Output the [X, Y] coordinate of the center of the cell containing the given text.  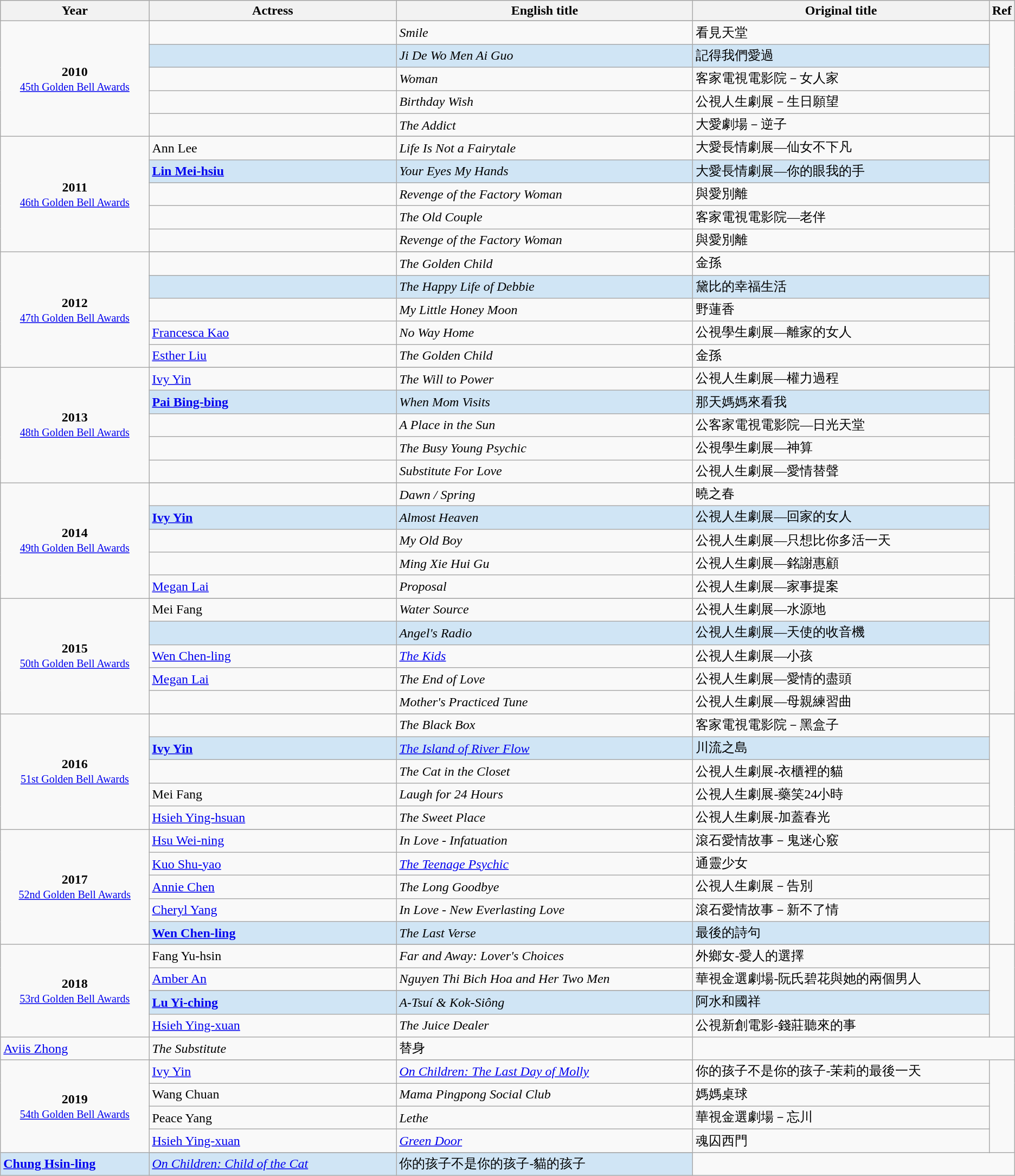
Actress [273, 11]
2011 46th Golden Bell Awards [75, 194]
你的孩子不是你的孩子-貓的孩子 [544, 1164]
Original title [841, 11]
Dawn / Spring [544, 495]
Substitute For Love [544, 472]
客家電視電影院－黑盒子 [841, 726]
Far and Away: Lover's Choices [544, 956]
公視新創電影-錢莊聽來的事 [841, 1025]
替身 [544, 1049]
外鄉女-愛人的選擇 [841, 956]
In Love - Infatuation [544, 841]
Birthday Wish [544, 102]
大愛劇場－逆子 [841, 125]
Year [75, 11]
公視人生劇展－生日願望 [841, 102]
滾石愛情故事－鬼迷心竅 [841, 841]
Aviis Zhong [75, 1049]
Woman [544, 79]
公視人生劇展—水源地 [841, 610]
The End of Love [544, 679]
Peace Yang [273, 1117]
公視人生劇展—家事提案 [841, 587]
華視金選劇場－忘川 [841, 1117]
Francesca Kao [273, 333]
Smile [544, 33]
Nguyen Thi Bich Hoa and Her Two Men [544, 980]
Laugh for 24 Hours [544, 794]
Wang Chuan [273, 1095]
Mama Pingpong Social Club [544, 1095]
華視金選劇場-阮氏碧花與她的兩個男人 [841, 980]
公視人生劇展—回家的女人 [841, 517]
The Juice Dealer [544, 1025]
The Teenage Psychic [544, 864]
The Happy Life of Debbie [544, 286]
2015 50th Golden Bell Awards [75, 656]
阿水和國祥 [841, 1002]
公視學生劇展—神算 [841, 448]
The Island of River Flow [544, 749]
On Children: Child of the Cat [273, 1164]
On Children: The Last Day of Molly [544, 1072]
The Cat in the Closet [544, 771]
Amber An [273, 980]
Fang Yu-hsin [273, 956]
Lin Mei-hsiu [273, 171]
通靈少女 [841, 864]
你的孩子不是你的孩子-茉莉的最後一天 [841, 1072]
2016 51st Golden Bell Awards [75, 771]
Ming Xie Hui Gu [544, 564]
Life Is Not a Fairytale [544, 149]
A-Tsuí & Kok-Siông [544, 1002]
Green Door [544, 1141]
公視人生劇展—母親練習曲 [841, 702]
The Will to Power [544, 379]
Almost Heaven [544, 517]
大愛長情劇展—你的眼我的手 [841, 171]
The Black Box [544, 726]
最後的詩句 [841, 933]
媽媽桌球 [841, 1095]
公視人生劇展—只想比你多活一天 [841, 540]
公視人生劇展－告別 [841, 887]
2012 47th Golden Bell Awards [75, 309]
The Long Goodbye [544, 887]
公視人生劇展-藥笑24小時 [841, 794]
Chung Hsin-ling [75, 1164]
公視人生劇展—小孩 [841, 656]
Hsu Wei-ning [273, 841]
Lethe [544, 1117]
No Way Home [544, 333]
My Old Boy [544, 540]
The Addict [544, 125]
公視人生劇展—愛情替聲 [841, 472]
2010 45th Golden Bell Awards [75, 79]
公視人生劇展—愛情的盡頭 [841, 679]
野蓮香 [841, 310]
2013 48th Golden Bell Awards [75, 425]
Lu Yi-ching [273, 1002]
The Old Couple [544, 217]
In Love - New Everlasting Love [544, 910]
記得我們愛過 [841, 55]
公視人生劇展—銘謝惠顧 [841, 564]
那天媽媽來看我 [841, 402]
公視人生劇展—權力過程 [841, 379]
曉之春 [841, 495]
2019 54th Golden Bell Awards [75, 1106]
The Substitute [273, 1049]
黛比的幸福生活 [841, 286]
大愛長情劇展—仙女不下凡 [841, 149]
看見天堂 [841, 33]
English title [544, 11]
Water Source [544, 610]
Hsieh Ying-hsuan [273, 818]
公客家電視電影院—日光天堂 [841, 425]
Mother's Practiced Tune [544, 702]
Ref [1002, 11]
2014 49th Golden Bell Awards [75, 540]
公視人生劇展-加蓋春光 [841, 818]
客家電視電影院—老伴 [841, 217]
2018 53rd Golden Bell Awards [75, 990]
Annie Chen [273, 887]
公視學生劇展—離家的女人 [841, 333]
Esther Liu [273, 356]
My Little Honey Moon [544, 310]
Proposal [544, 587]
魂囚西門 [841, 1141]
Kuo Shu-yao [273, 864]
客家電視電影院－女人家 [841, 79]
The Last Verse [544, 933]
Ji De Wo Men Ai Guo [544, 55]
Cheryl Yang [273, 910]
滾石愛情故事－新不了情 [841, 910]
2017 52nd Golden Bell Awards [75, 886]
Your Eyes My Hands [544, 171]
川流之島 [841, 749]
The Sweet Place [544, 818]
The Kids [544, 656]
公視人生劇展—天使的收音機 [841, 632]
The Busy Young Psychic [544, 448]
A Place in the Sun [544, 425]
When Mom Visits [544, 402]
Pai Bing-bing [273, 402]
Angel's Radio [544, 632]
Ann Lee [273, 149]
公視人生劇展-衣櫃裡的貓 [841, 771]
